Find where the given text appears and provide that cell's center as (X, Y) coordinate. 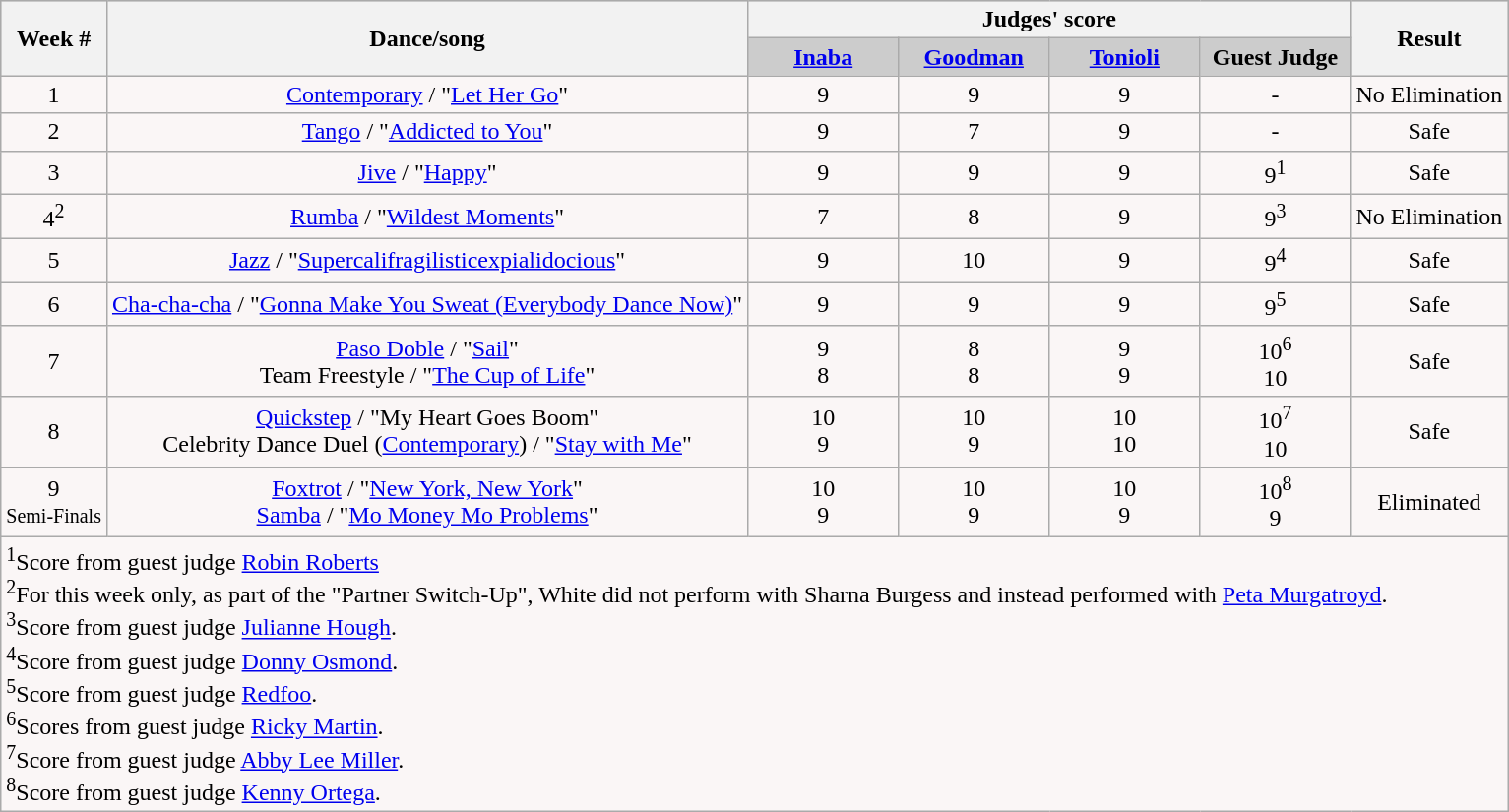
91 (1276, 173)
94 (1276, 260)
Jive / "Happy" (427, 173)
Result (1429, 38)
42 (54, 217)
1089 (1276, 502)
98 (823, 361)
Week # (54, 38)
Jazz / "Supercalifragilisticexpialidocious" (427, 260)
1 (54, 94)
Tango / "Addicted to You" (427, 132)
10610 (1276, 361)
Judges' score (1049, 20)
5 (54, 260)
Cha-cha-cha / "Gonna Make You Sweat (Everybody Dance Now)" (427, 305)
10 (975, 260)
Dance/song (427, 38)
Guest Judge (1276, 57)
9Semi-Finals (54, 502)
10710 (1276, 432)
Quickstep / "My Heart Goes Boom" Celebrity Dance Duel (Contemporary) / "Stay with Me" (427, 432)
95 (1276, 305)
Paso Doble / "Sail" Team Freestyle / "The Cup of Life" (427, 361)
1010 (1124, 432)
2 (54, 132)
Eliminated (1429, 502)
Contemporary / "Let Her Go" (427, 94)
99 (1124, 361)
3 (54, 173)
Rumba / "Wildest Moments" (427, 217)
6 (54, 305)
Inaba (823, 57)
Goodman (975, 57)
Foxtrot / "New York, New York" Samba / "Mo Money Mo Problems" (427, 502)
93 (1276, 217)
88 (975, 361)
Tonioli (1124, 57)
